Determine the (X, Y) coordinate at the center of the cell enclosing the given text.  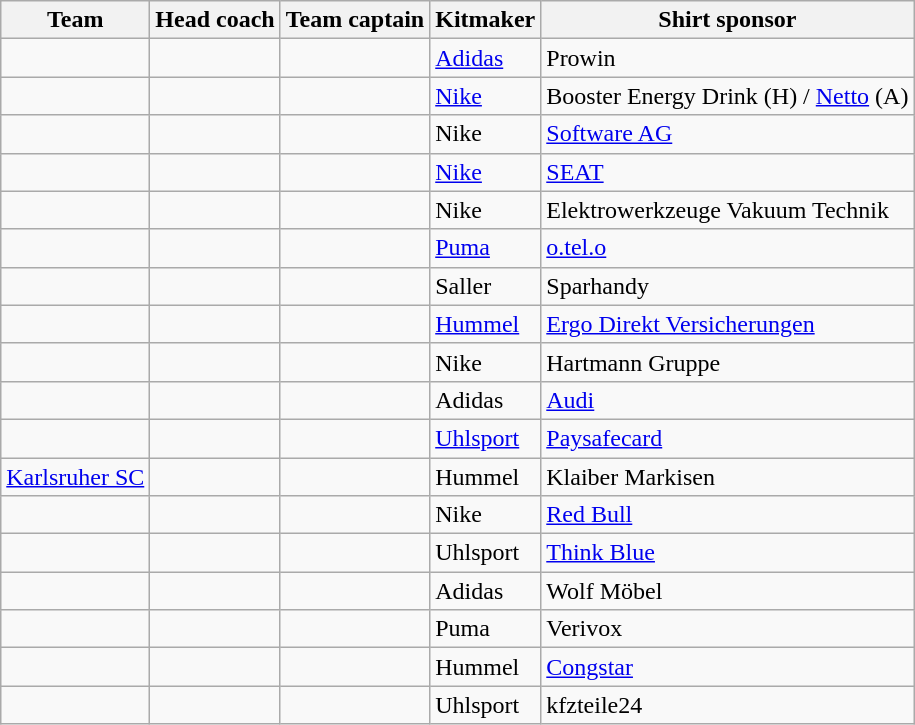
Shirt sponsor (728, 20)
Booster Energy Drink (H) / Netto (A) (728, 96)
Prowin (728, 58)
Audi (728, 400)
Team (76, 20)
Klaiber Markisen (728, 477)
SEAT (728, 172)
Red Bull (728, 515)
Saller (486, 286)
Karlsruher SC (76, 477)
Verivox (728, 629)
Ergo Direkt Versicherungen (728, 324)
o.tel.o (728, 248)
Wolf Möbel (728, 591)
Software AG (728, 134)
Head coach (215, 20)
Congstar (728, 667)
Team captain (355, 20)
Kitmaker (486, 20)
Elektrowerkzeuge Vakuum Technik (728, 210)
Think Blue (728, 553)
kfzteile24 (728, 705)
Sparhandy (728, 286)
Hartmann Gruppe (728, 362)
Paysafecard (728, 438)
